Provide the (x, y) coordinate of the cell's center where the given text is located.  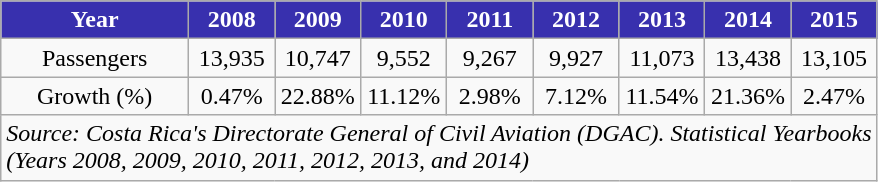
9,552 (404, 58)
2014 (748, 20)
2015 (834, 20)
Source: Costa Rica's Directorate General of Civil Aviation (DGAC). Statistical Yearbooks(Years 2008, 2009, 2010, 2011, 2012, 2013, and 2014) (439, 148)
2009 (318, 20)
7.12% (576, 96)
Year (95, 20)
11.54% (662, 96)
11,073 (662, 58)
21.36% (748, 96)
2.47% (834, 96)
2013 (662, 20)
13,438 (748, 58)
2010 (404, 20)
0.47% (232, 96)
2011 (490, 20)
9,927 (576, 58)
2012 (576, 20)
11.12% (404, 96)
2.98% (490, 96)
22.88% (318, 96)
Passengers (95, 58)
13,105 (834, 58)
Growth (%) (95, 96)
10,747 (318, 58)
13,935 (232, 58)
9,267 (490, 58)
2008 (232, 20)
